Scan for the cell matching the given text and deliver its [X, Y] coordinate at center. 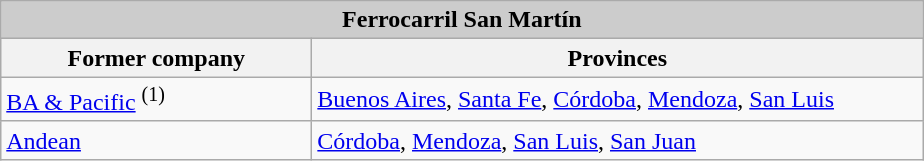
Buenos Aires, Santa Fe, Córdoba, Mendoza, San Luis [618, 100]
Andean [156, 140]
BA & Pacific (1) [156, 100]
Former company [156, 58]
Provinces [618, 58]
Córdoba, Mendoza, San Luis, San Juan [618, 140]
Ferrocarril San Martín [462, 20]
